Scan for the cell matching the given text and deliver its [X, Y] coordinate at center. 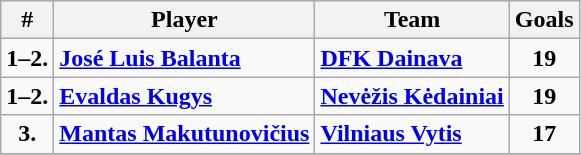
Team [412, 20]
3. [28, 134]
17 [544, 134]
DFK Dainava [412, 58]
# [28, 20]
Nevėžis Kėdainiai [412, 96]
Mantas Makutunovičius [184, 134]
Evaldas Kugys [184, 96]
José Luis Balanta [184, 58]
Goals [544, 20]
Player [184, 20]
Vilniaus Vytis [412, 134]
